Locate the cell with the specified text and output its [x, y] center coordinate. 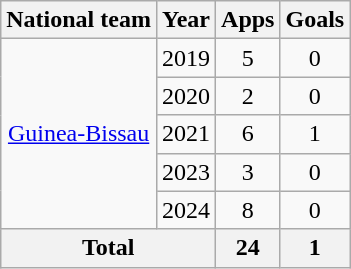
Apps [248, 20]
8 [248, 210]
24 [248, 248]
2020 [186, 96]
3 [248, 172]
2021 [186, 134]
Year [186, 20]
6 [248, 134]
Guinea-Bissau [79, 134]
National team [79, 20]
Goals [315, 20]
2024 [186, 210]
2023 [186, 172]
2 [248, 96]
5 [248, 58]
Total [108, 248]
2019 [186, 58]
